Detect which cell encompasses the target text, then output its [X, Y] center coordinate. 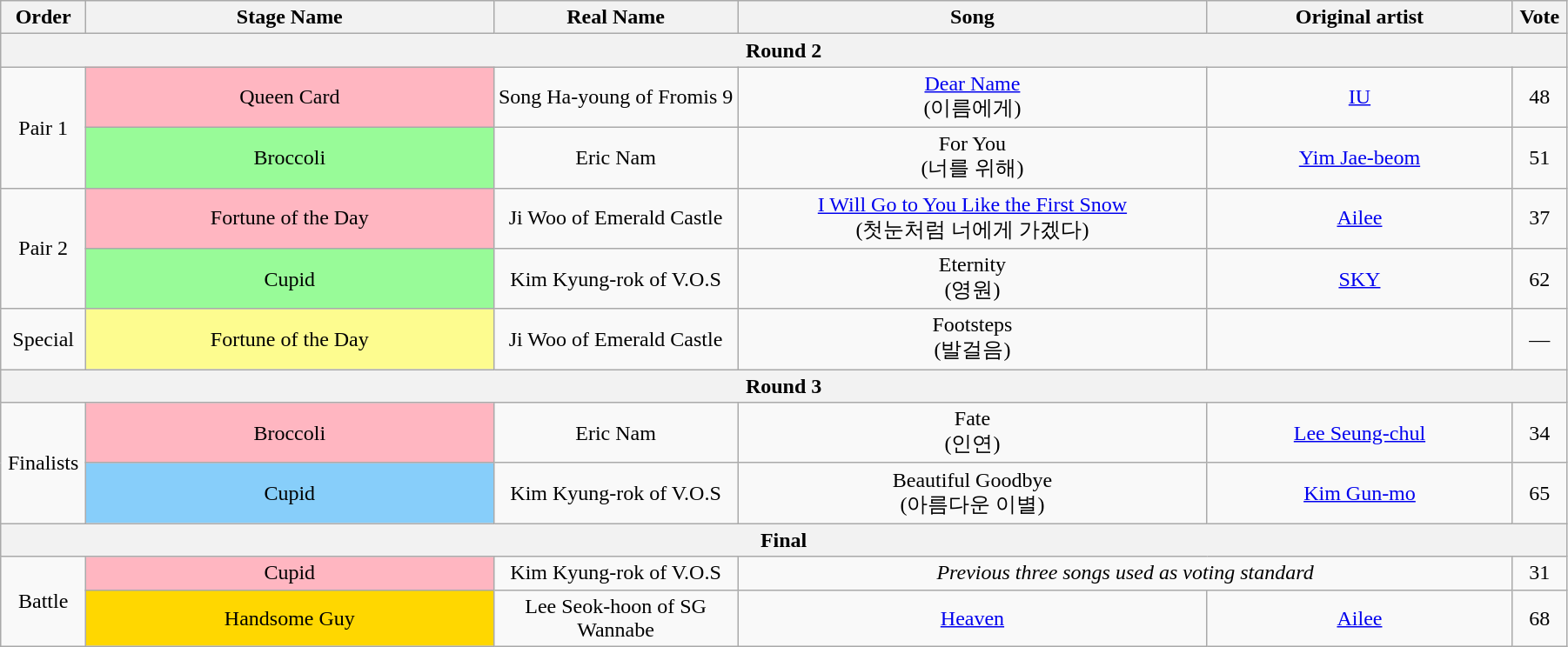
48 [1539, 97]
Eternity(영원) [973, 279]
51 [1539, 157]
Kim Gun-mo [1359, 493]
31 [1539, 573]
Fate(인연) [973, 433]
Song [973, 17]
Special [44, 339]
Real Name [616, 17]
Original artist [1359, 17]
Vote [1539, 17]
Stage Name [290, 17]
Lee Seok-hoon of SG Wannabe [616, 617]
IU [1359, 97]
— [1539, 339]
65 [1539, 493]
Footsteps(발걸음) [973, 339]
For You(너를 위해) [973, 157]
I Will Go to You Like the First Snow(첫눈처럼 너에게 가겠다) [973, 218]
Battle [44, 602]
Dear Name(이름에게) [973, 97]
Lee Seung-chul [1359, 433]
SKY [1359, 279]
Song Ha-young of Fromis 9 [616, 97]
Pair 2 [44, 249]
Yim Jae-beom [1359, 157]
Round 2 [784, 50]
Queen Card [290, 97]
Order [44, 17]
Heaven [973, 617]
Final [784, 540]
68 [1539, 617]
Handsome Guy [290, 617]
62 [1539, 279]
Pair 1 [44, 127]
Finalists [44, 463]
34 [1539, 433]
37 [1539, 218]
Round 3 [784, 386]
Beautiful Goodbye(아름다운 이별) [973, 493]
Previous three songs used as voting standard [1125, 573]
